Find where the given text appears and provide that cell's center as (X, Y) coordinate. 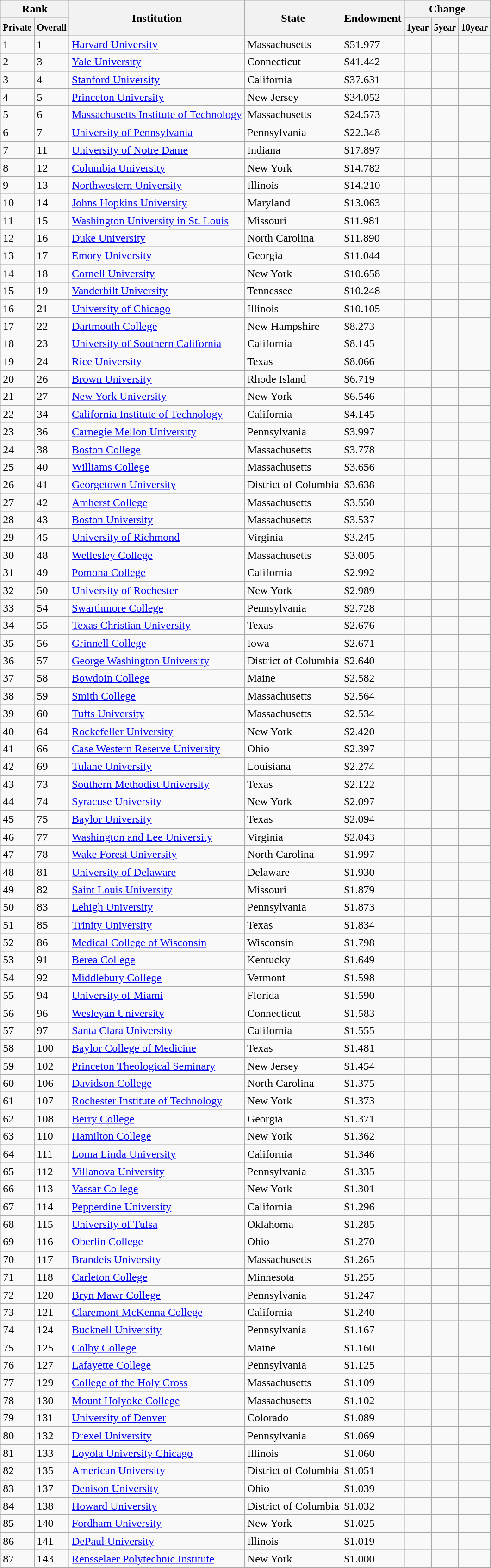
Boston College (156, 449)
84 (18, 1506)
67 (18, 1207)
$1.160 (373, 1348)
68 (18, 1224)
$2.274 (373, 766)
$1.019 (373, 1541)
$3.778 (373, 449)
Washington and Lee University (156, 837)
Baylor College of Medicine (156, 1048)
$3.638 (373, 484)
$37.631 (373, 80)
Trinity University (156, 925)
Texas Christian University (156, 626)
118 (52, 1277)
$4.145 (373, 414)
Vermont (293, 978)
113 (52, 1189)
$1.375 (373, 1084)
$13.063 (373, 203)
$1.039 (373, 1488)
Carnegie Mellon University (156, 432)
$1.051 (373, 1471)
$1.873 (373, 907)
Brown University (156, 379)
University of Denver (156, 1418)
$1.025 (373, 1524)
$1.296 (373, 1207)
Johns Hopkins University (156, 203)
Carleton College (156, 1277)
Brandeis University (156, 1259)
$1.102 (373, 1401)
130 (52, 1401)
Fordham University (156, 1524)
$3.656 (373, 467)
Overall (52, 27)
$24.573 (373, 115)
Florida (293, 995)
$3.005 (373, 555)
Rensselaer Polytechnic Institute (156, 1559)
143 (52, 1559)
Smith College (156, 696)
30 (18, 555)
American University (156, 1471)
5year (445, 27)
125 (52, 1348)
Princeton University (156, 97)
108 (52, 1119)
$1.346 (373, 1154)
Northwestern University (156, 185)
$1.255 (373, 1277)
$2.043 (373, 837)
Medical College of Wisconsin (156, 942)
$1.247 (373, 1295)
137 (52, 1488)
Boston University (156, 520)
$8.273 (373, 326)
$8.145 (373, 344)
$2.640 (373, 661)
29 (18, 538)
129 (52, 1383)
$1.997 (373, 855)
University of Richmond (156, 538)
Saint Louis University (156, 890)
$2.992 (373, 573)
121 (52, 1312)
$3.537 (373, 520)
102 (52, 1066)
124 (52, 1330)
Endowment (373, 18)
Rank (35, 9)
62 (18, 1119)
Cornell University (156, 273)
76 (18, 1365)
$1.167 (373, 1330)
53 (18, 960)
Case Western Reserve University (156, 749)
52 (18, 942)
University of Rochester (156, 590)
72 (18, 1295)
$1.590 (373, 995)
$1.834 (373, 925)
96 (52, 1013)
Grinnell College (156, 643)
Howard University (156, 1506)
George Washington University (156, 661)
New York University (156, 397)
Oklahoma (293, 1224)
35 (18, 643)
Rochester Institute of Technology (156, 1101)
87 (18, 1559)
71 (18, 1277)
51 (18, 925)
97 (52, 1030)
University of Pennsylvania (156, 132)
Dartmouth College (156, 326)
$1.454 (373, 1066)
Louisiana (293, 766)
$1.373 (373, 1101)
$2.989 (373, 590)
80 (18, 1436)
Lafayette College (156, 1365)
Rockefeller University (156, 731)
Syracuse University (156, 802)
$1.879 (373, 890)
$11.981 (373, 221)
$2.122 (373, 784)
Stanford University (156, 80)
32 (18, 590)
Duke University (156, 238)
Tennessee (293, 291)
$1.265 (373, 1259)
$34.052 (373, 97)
$17.897 (373, 150)
Emory University (156, 256)
$2.671 (373, 643)
Davidson College (156, 1084)
135 (52, 1471)
10 (18, 203)
120 (52, 1295)
115 (52, 1224)
Columbia University (156, 167)
Oberlin College (156, 1242)
$1.930 (373, 872)
61 (18, 1101)
Iowa (293, 643)
$1.270 (373, 1242)
Santa Clara University (156, 1030)
117 (52, 1259)
Private (18, 27)
Minnesota (293, 1277)
131 (52, 1418)
Delaware (293, 872)
Wake Forest University (156, 855)
University of Southern California (156, 344)
63 (18, 1136)
Wesleyan University (156, 1013)
$2.534 (373, 713)
$1.583 (373, 1013)
Wellesley College (156, 555)
$1.371 (373, 1119)
31 (18, 573)
110 (52, 1136)
Claremont McKenna College (156, 1312)
$1.335 (373, 1171)
44 (18, 802)
Berry College (156, 1119)
39 (18, 713)
$10.105 (373, 309)
Yale University (156, 62)
$2.564 (373, 696)
$3.550 (373, 502)
Bowdoin College (156, 678)
$1.089 (373, 1418)
Harvard University (156, 44)
25 (18, 467)
Swarthmore College (156, 608)
Vanderbilt University (156, 291)
Lehigh University (156, 907)
$6.719 (373, 379)
$1.109 (373, 1383)
112 (52, 1171)
Kentucky (293, 960)
37 (18, 678)
107 (52, 1101)
91 (52, 960)
$1.069 (373, 1436)
$11.890 (373, 238)
Denison University (156, 1488)
133 (52, 1453)
$1.125 (373, 1365)
94 (52, 995)
$8.066 (373, 361)
Loma Linda University (156, 1154)
Institution (156, 18)
State (293, 18)
Pepperdine University (156, 1207)
100 (52, 1048)
$3.997 (373, 432)
28 (18, 520)
$51.977 (373, 44)
106 (52, 1084)
DePaul University (156, 1541)
111 (52, 1154)
$1.060 (373, 1453)
Georgetown University (156, 484)
University of Notre Dame (156, 150)
114 (52, 1207)
Maryland (293, 203)
$22.348 (373, 132)
92 (52, 978)
University of Miami (156, 995)
$6.546 (373, 397)
$10.658 (373, 273)
Colby College (156, 1348)
33 (18, 608)
Princeton Theological Seminary (156, 1066)
New Hampshire (293, 326)
Bucknell University (156, 1330)
$1.649 (373, 960)
$1.798 (373, 942)
Pomona College (156, 573)
Amherst College (156, 502)
$2.397 (373, 749)
$1.240 (373, 1312)
$1.555 (373, 1030)
1year (417, 27)
Vassar College (156, 1189)
$2.420 (373, 731)
46 (18, 837)
$2.097 (373, 802)
138 (52, 1506)
2 (18, 62)
California Institute of Technology (156, 414)
Hamilton College (156, 1136)
Villanova University (156, 1171)
Loyola University Chicago (156, 1453)
Change (447, 9)
University of Tulsa (156, 1224)
$41.442 (373, 62)
$1.032 (373, 1506)
Wisconsin (293, 942)
Bryn Mawr College (156, 1295)
$2.094 (373, 819)
Middlebury College (156, 978)
65 (18, 1171)
Mount Holyoke College (156, 1401)
9 (18, 185)
University of Chicago (156, 309)
$1.362 (373, 1136)
141 (52, 1541)
79 (18, 1418)
Rhode Island (293, 379)
Drexel University (156, 1436)
University of Delaware (156, 872)
140 (52, 1524)
Williams College (156, 467)
132 (52, 1436)
$2.728 (373, 608)
$14.210 (373, 185)
$1.000 (373, 1559)
20 (18, 379)
Southern Methodist University (156, 784)
Massachusetts Institute of Technology (156, 115)
Tulane University (156, 766)
8 (18, 167)
10year (475, 27)
$1.301 (373, 1189)
Washington University in St. Louis (156, 221)
Berea College (156, 960)
116 (52, 1242)
$1.598 (373, 978)
$10.248 (373, 291)
$1.481 (373, 1048)
$2.582 (373, 678)
Rice University (156, 361)
Indiana (293, 150)
127 (52, 1365)
47 (18, 855)
Tufts University (156, 713)
70 (18, 1259)
$3.245 (373, 538)
$2.676 (373, 626)
$1.285 (373, 1224)
Colorado (293, 1418)
Baylor University (156, 819)
College of the Holy Cross (156, 1383)
$14.782 (373, 167)
$11.044 (373, 256)
